For the text-containing cell, return its midpoint in [x, y] coordinate format. 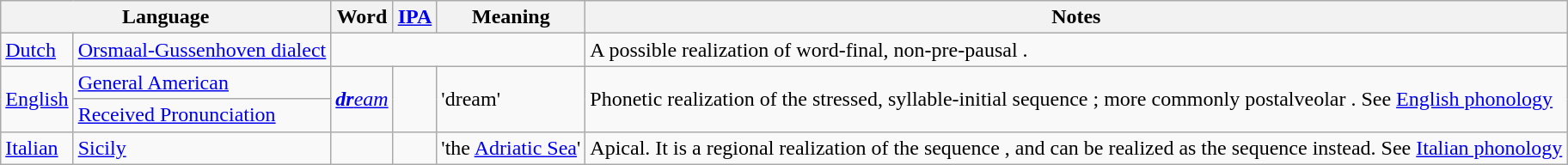
'dream' [511, 99]
Dutch [37, 50]
Notes [1076, 17]
Received Pronunciation [202, 115]
'the Adriatic Sea' [511, 148]
English [37, 99]
General American [202, 82]
dream [362, 99]
Italian [37, 148]
Word [362, 17]
Apical. It is a regional realization of the sequence , and can be realized as the sequence instead. See Italian phonology [1076, 148]
Phonetic realization of the stressed, syllable-initial sequence ; more commonly postalveolar . See English phonology [1076, 99]
Sicily [202, 148]
A possible realization of word-final, non-pre-pausal . [1076, 50]
Meaning [511, 17]
IPA [414, 17]
Language [166, 17]
Orsmaal-Gussenhoven dialect [202, 50]
